Detect which cell encompasses the target text, then output its (X, Y) center coordinate. 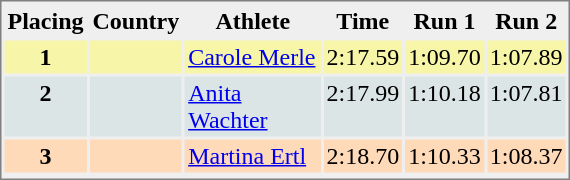
2:17.59 (362, 56)
1 (45, 56)
2 (45, 106)
Placing (45, 20)
Carole Merle (252, 56)
1:10.18 (444, 106)
3 (45, 156)
2:17.99 (362, 106)
Martina Ertl (252, 156)
Athlete (252, 20)
Run 1 (444, 20)
Run 2 (526, 20)
1:10.33 (444, 156)
1:08.37 (526, 156)
Anita Wachter (252, 106)
Time (362, 20)
Country (136, 20)
1:07.89 (526, 56)
1:09.70 (444, 56)
2:18.70 (362, 156)
1:07.81 (526, 106)
